For the text-containing cell, return its midpoint in [x, y] coordinate format. 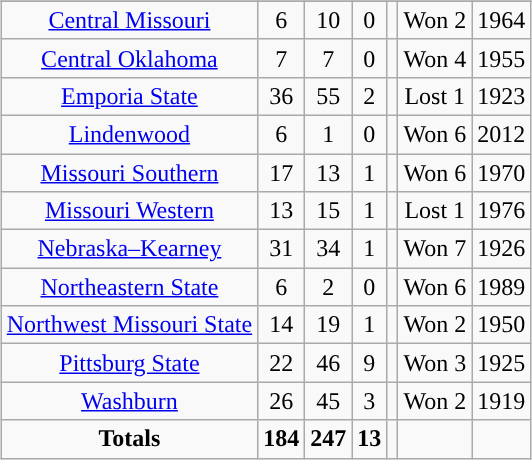
184 [282, 439]
Missouri Southern [129, 173]
1919 [502, 401]
Northeastern State [129, 287]
Totals [129, 439]
22 [282, 363]
26 [282, 401]
Nebraska–Kearney [129, 249]
3 [370, 401]
1923 [502, 96]
247 [328, 439]
34 [328, 249]
Washburn [129, 401]
Emporia State [129, 96]
14 [282, 325]
Won 7 [435, 249]
46 [328, 363]
19 [328, 325]
Missouri Western [129, 211]
9 [370, 363]
Lindenwood [129, 134]
1925 [502, 363]
45 [328, 401]
36 [282, 96]
1970 [502, 173]
1989 [502, 287]
1955 [502, 58]
Northwest Missouri State [129, 325]
Central Oklahoma [129, 58]
Won 3 [435, 363]
Won 4 [435, 58]
Central Missouri [129, 20]
10 [328, 20]
1964 [502, 20]
15 [328, 211]
1926 [502, 249]
1950 [502, 325]
55 [328, 96]
2012 [502, 134]
Pittsburg State [129, 363]
1976 [502, 211]
31 [282, 249]
17 [282, 173]
